Detect which cell encompasses the target text, then output its [x, y] center coordinate. 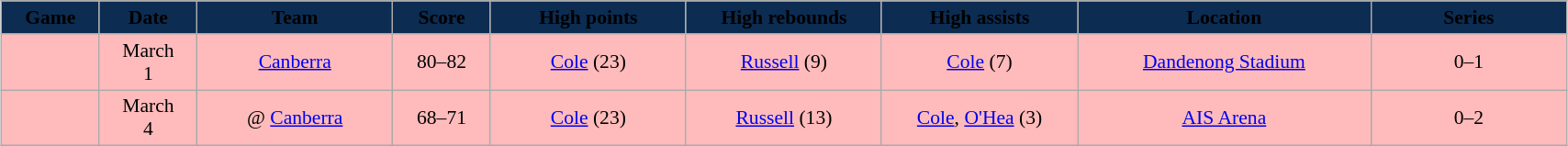
Dandenong Stadium [1225, 62]
Canberra [296, 62]
Russell (9) [784, 62]
Cole (7) [979, 62]
Team [296, 17]
High points [588, 17]
High rebounds [784, 17]
Score [442, 17]
March 1 [149, 62]
Game [51, 17]
0–2 [1469, 118]
Location [1225, 17]
0–1 [1469, 62]
Russell (13) [784, 118]
March 4 [149, 118]
@ Canberra [296, 118]
68–71 [442, 118]
High assists [979, 17]
AIS Arena [1225, 118]
Series [1469, 17]
80–82 [442, 62]
Cole, O'Hea (3) [979, 118]
Date [149, 17]
